Determine the [x, y] coordinate at the center of the cell enclosing the given text.  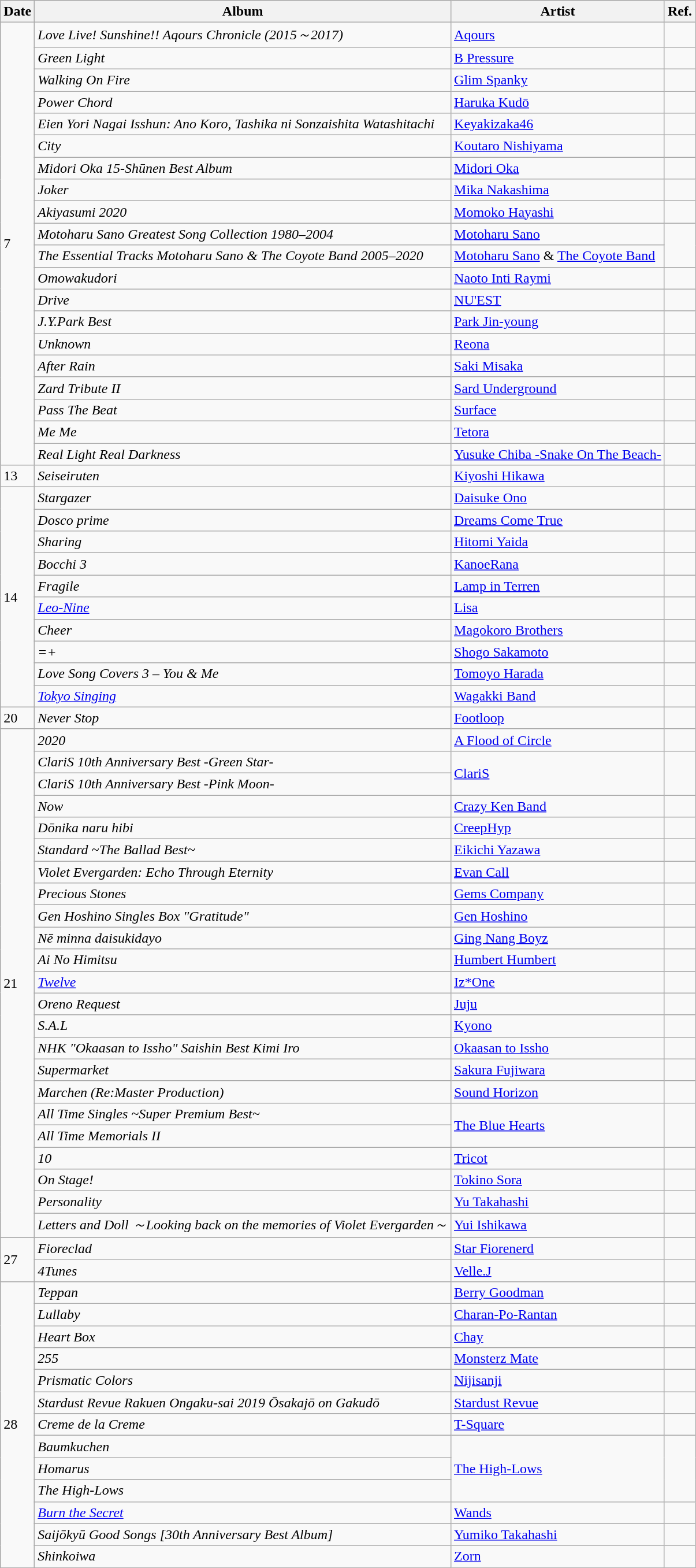
Tetora [558, 432]
Violet Evergarden: Echo Through Eternity [243, 872]
2020 [243, 740]
Cheer [243, 630]
Velle.J [558, 1270]
Juju [558, 1004]
Date [17, 12]
27 [17, 1259]
Ref. [679, 12]
Tomoyo Harada [558, 674]
Creme de la Creme [243, 1425]
Evan Call [558, 872]
Supermarket [243, 1070]
Stardust Revue [558, 1403]
Lullaby [243, 1314]
ClariS [558, 773]
Glim Spanky [558, 80]
Iz*One [558, 982]
Chay [558, 1337]
Surface [558, 410]
Reona [558, 344]
Wands [558, 1513]
20 [17, 718]
Power Chord [243, 102]
Dosco prime [243, 520]
Seiseiruten [243, 476]
Baumkuchen [243, 1447]
Dōnika naru hibi [243, 828]
Motoharu Sano Greatest Song Collection 1980–2004 [243, 234]
Omowakudori [243, 278]
After Rain [243, 366]
Stardust Revue Rakuen Ongaku-sai 2019 Ōsakajō on Gakudō [243, 1403]
CreepHyp [558, 828]
Shinkoiwa [243, 1556]
Standard ~The Ballad Best~ [243, 850]
Daisuke Ono [558, 498]
Tokino Sora [558, 1180]
Haruka Kudō [558, 102]
Saki Misaka [558, 366]
Unknown [243, 344]
28 [17, 1424]
Drive [243, 300]
Stargazer [243, 498]
Personality [243, 1202]
Saijōkyū Good Songs [30th Anniversary Best Album] [243, 1534]
Hitomi Yaida [558, 542]
Love Song Covers 3 – You & Me [243, 674]
Prismatic Colors [243, 1381]
J.Y.Park Best [243, 322]
255 [243, 1359]
All Time Singles ~Super Premium Best~ [243, 1114]
Lisa [558, 608]
Now [243, 806]
Okaasan to Issho [558, 1048]
Yu Takahashi [558, 1202]
The Blue Hearts [558, 1125]
Footloop [558, 718]
ClariS 10th Anniversary Best -Pink Moon- [243, 784]
A Flood of Circle [558, 740]
Precious Stones [243, 894]
Aqours [558, 35]
S.A.L [243, 1026]
Gen Hoshino Singles Box "Gratitude" [243, 916]
Sound Horizon [558, 1092]
14 [17, 598]
Gen Hoshino [558, 916]
10 [243, 1158]
B Pressure [558, 58]
KanoeRana [558, 564]
Sakura Fujiwara [558, 1070]
Album [243, 12]
Akiyasumi 2020 [243, 212]
13 [17, 476]
Nē minna daisukidayo [243, 938]
Marchen (Re:Master Production) [243, 1092]
Mika Nakashima [558, 190]
Never Stop [243, 718]
Kyono [558, 1026]
City [243, 146]
4Tunes [243, 1270]
Park Jin-young [558, 322]
Yumiko Takahashi [558, 1534]
Lamp in Terren [558, 586]
Pass The Beat [243, 410]
Heart Box [243, 1337]
Teppan [243, 1292]
Monsterz Mate [558, 1359]
Leo-Nine [243, 608]
Sard Underground [558, 388]
Oreno Request [243, 1004]
Homarus [243, 1469]
Humbert Humbert [558, 960]
Tricot [558, 1158]
Koutaro Nishiyama [558, 146]
Gems Company [558, 894]
ClariS 10th Anniversary Best -Green Star- [243, 762]
7 [17, 244]
Walking On Fire [243, 80]
Twelve [243, 982]
=+ [243, 652]
Naoto Inti Raymi [558, 278]
Sharing [243, 542]
Yui Ishikawa [558, 1225]
Artist [558, 12]
Ging Nang Boyz [558, 938]
All Time Memorials II [243, 1136]
Fioreclad [243, 1248]
Burn the Secret [243, 1513]
Dreams Come True [558, 520]
Nijisanji [558, 1381]
Joker [243, 190]
Tokyo Singing [243, 696]
Crazy Ken Band [558, 806]
Yusuke Chiba -Snake On The Beach- [558, 454]
Motoharu Sano & The Coyote Band [558, 256]
Charan-Po-Rantan [558, 1314]
Berry Goodman [558, 1292]
Love Live! Sunshine!! Aqours Chronicle (2015～2017) [243, 35]
Momoko Hayashi [558, 212]
Eikichi Yazawa [558, 850]
Magokoro Brothers [558, 630]
Green Light [243, 58]
Motoharu Sano [558, 234]
Fragile [243, 586]
Bocchi 3 [243, 564]
Me Me [243, 432]
NHK "Okaasan to Issho" Saishin Best Kimi Iro [243, 1048]
Zorn [558, 1556]
Ai No Himitsu [243, 960]
Kiyoshi Hikawa [558, 476]
Real Light Real Darkness [243, 454]
Star Fiorenerd [558, 1248]
Letters and Doll ～Looking back on the memories of Violet Evergarden～ [243, 1225]
T-Square [558, 1425]
Midori Oka [558, 168]
Keyakizaka46 [558, 124]
On Stage! [243, 1180]
21 [17, 983]
NU'EST [558, 300]
Midori Oka 15-Shūnen Best Album [243, 168]
Eien Yori Nagai Isshun: Ano Koro, Tashika ni Sonzaishita Watashitachi [243, 124]
The Essential Tracks Motoharu Sano & The Coyote Band 2005–2020 [243, 256]
Shogo Sakamoto [558, 652]
Wagakki Band [558, 696]
Zard Tribute II [243, 388]
